Detect which cell encompasses the target text, then output its (x, y) center coordinate. 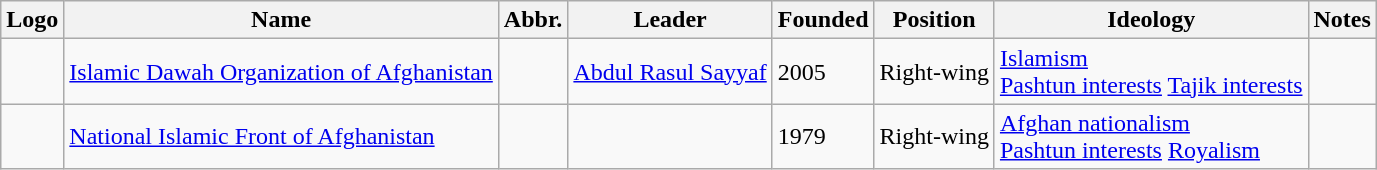
Founded (823, 20)
Ideology (1151, 20)
Afghan nationalismPashtun interests Royalism (1151, 136)
IslamismPashtun interests Tajik interests (1151, 72)
Notes (1342, 20)
Name (282, 20)
1979 (823, 136)
Logo (32, 20)
2005 (823, 72)
Leader (670, 20)
Abdul Rasul Sayyaf (670, 72)
National Islamic Front of Afghanistan (282, 136)
Abbr. (533, 20)
Islamic Dawah Organization of Afghanistan (282, 72)
Position (934, 20)
